Scan for the cell matching the given text and deliver its (X, Y) coordinate at center. 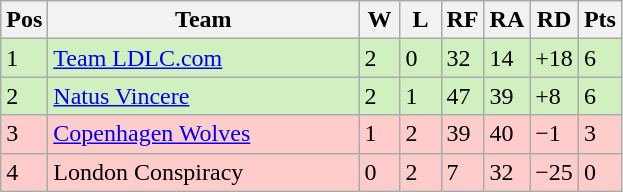
Team (204, 20)
RD (554, 20)
Pts (600, 20)
47 (462, 96)
L (420, 20)
W (380, 20)
RF (462, 20)
−25 (554, 172)
14 (507, 58)
−1 (554, 134)
40 (507, 134)
London Conspiracy (204, 172)
+18 (554, 58)
Copenhagen Wolves (204, 134)
Natus Vincere (204, 96)
7 (462, 172)
+8 (554, 96)
RA (507, 20)
Team LDLC.com (204, 58)
Pos (24, 20)
4 (24, 172)
